From the cell containing the given text, extract its center point as (x, y) coordinate. 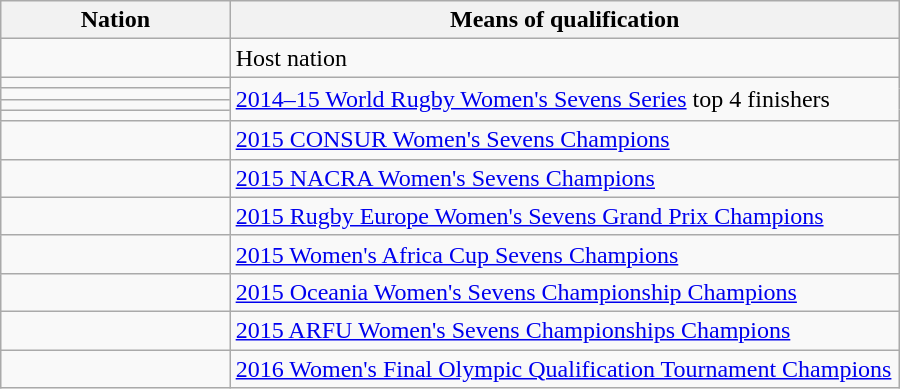
2015 NACRA Women's Sevens Champions (564, 178)
Means of qualification (564, 20)
2016 Women's Final Olympic Qualification Tournament Champions (564, 369)
2015 ARFU Women's Sevens Championships Champions (564, 330)
2015 CONSUR Women's Sevens Champions (564, 140)
2015 Rugby Europe Women's Sevens Grand Prix Champions (564, 216)
2014–15 World Rugby Women's Sevens Series top 4 finishers (564, 99)
Host nation (564, 58)
2015 Oceania Women's Sevens Championship Champions (564, 292)
2015 Women's Africa Cup Sevens Champions (564, 254)
Nation (116, 20)
